Find where the given text appears and provide that cell's center as (x, y) coordinate. 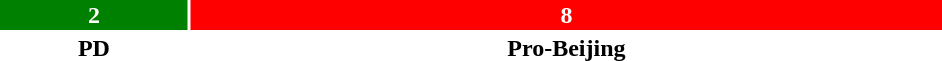
2 (94, 15)
8 (566, 15)
